Find where the given text appears and provide that cell's center as (x, y) coordinate. 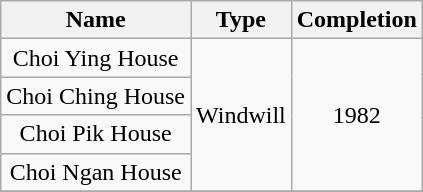
Choi Ngan House (96, 172)
Completion (356, 20)
1982 (356, 115)
Name (96, 20)
Windwill (240, 115)
Type (240, 20)
Choi Pik House (96, 134)
Choi Ying House (96, 58)
Choi Ching House (96, 96)
